Scan for the cell matching the given text and deliver its (X, Y) coordinate at center. 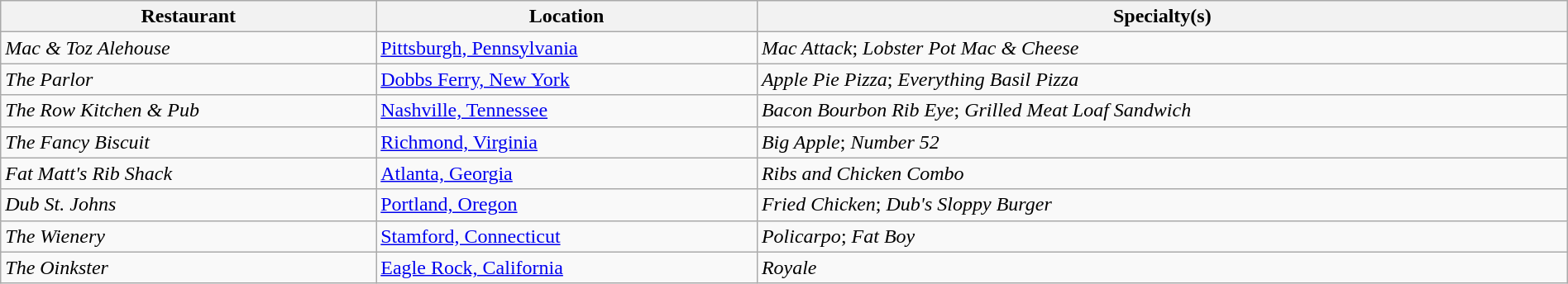
The Parlor (189, 79)
Location (567, 17)
Specialty(s) (1162, 17)
Dobbs Ferry, New York (567, 79)
Richmond, Virginia (567, 142)
Fat Matt's Rib Shack (189, 173)
The Wienery (189, 236)
The Fancy Biscuit (189, 142)
Pittsburgh, Pennsylvania (567, 48)
The Oinkster (189, 267)
Dub St. Johns (189, 205)
Stamford, Connecticut (567, 236)
Portland, Oregon (567, 205)
Fried Chicken; Dub's Sloppy Burger (1162, 205)
Ribs and Chicken Combo (1162, 173)
The Row Kitchen & Pub (189, 111)
Eagle Rock, California (567, 267)
Bacon Bourbon Rib Eye; Grilled Meat Loaf Sandwich (1162, 111)
Apple Pie Pizza; Everything Basil Pizza (1162, 79)
Policarpo; Fat Boy (1162, 236)
Nashville, Tennessee (567, 111)
Royale (1162, 267)
Big Apple; Number 52 (1162, 142)
Mac Attack; Lobster Pot Mac & Cheese (1162, 48)
Mac & Toz Alehouse (189, 48)
Restaurant (189, 17)
Atlanta, Georgia (567, 173)
